Capture the cell that displays the provided text and extract its [X, Y] central coordinate. 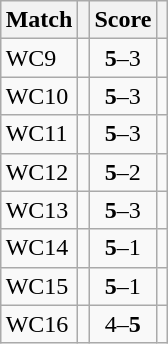
WC11 [39, 134]
WC12 [39, 172]
WC9 [39, 58]
WC14 [39, 248]
Score [123, 20]
5–2 [123, 172]
WC16 [39, 324]
WC13 [39, 210]
WC15 [39, 286]
4–5 [123, 324]
WC10 [39, 96]
Match [39, 20]
